Find where the given text appears and provide that cell's center as (x, y) coordinate. 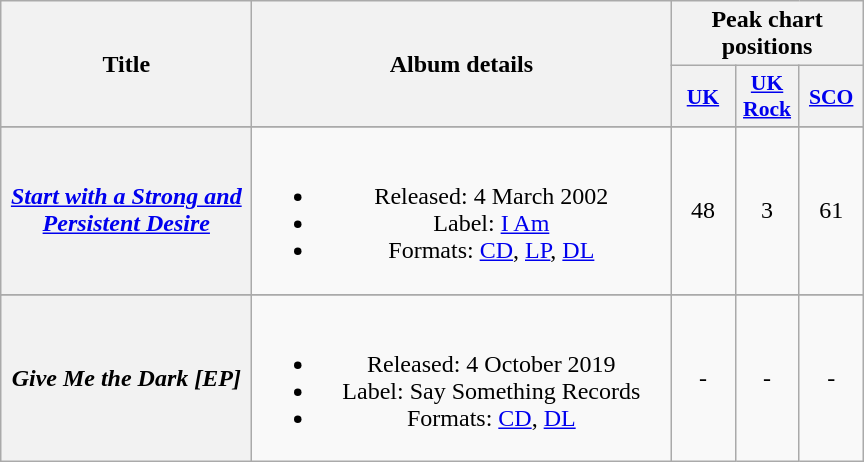
48 (703, 210)
Album details (462, 64)
Title (126, 64)
UK (703, 96)
SCO (831, 96)
61 (831, 210)
Start with a Strong and Persistent Desire (126, 210)
3 (767, 210)
Released: 4 March 2002Label: I Am Formats: CD, LP, DL (462, 210)
Released: 4 October 2019Label: Say Something RecordsFormats: CD, DL (462, 378)
Peak chart positions (767, 34)
Give Me the Dark [EP] (126, 378)
UKRock (767, 96)
